Return (x, y) of the center of cell containing provided text 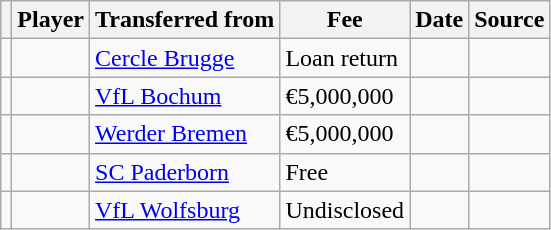
Player (51, 20)
Undisclosed (345, 210)
Free (345, 172)
Transferred from (185, 20)
SC Paderborn (185, 172)
Source (510, 20)
Werder Bremen (185, 134)
VfL Bochum (185, 96)
Fee (345, 20)
VfL Wolfsburg (185, 210)
Date (440, 20)
Cercle Brugge (185, 58)
Loan return (345, 58)
